Detect which cell encompasses the target text, then output its [X, Y] center coordinate. 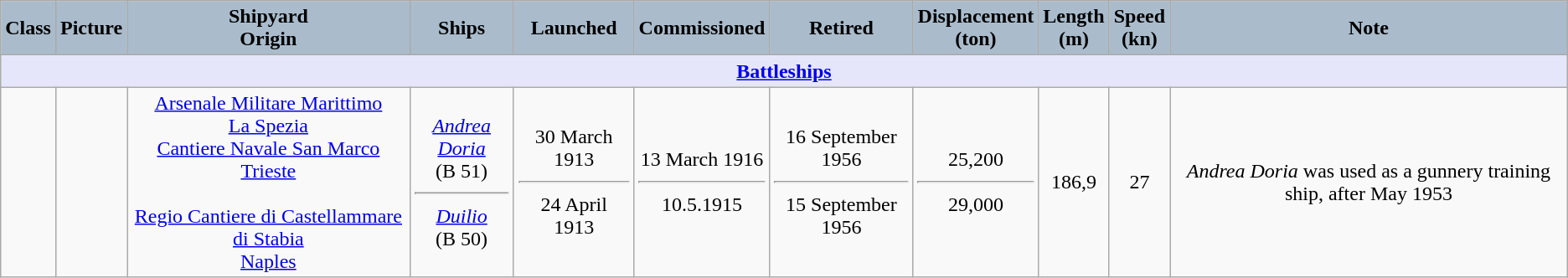
30 March 191324 April 1913 [574, 183]
Battleships [784, 71]
Commissioned [702, 28]
Note [1369, 28]
Length(m) [1074, 28]
ShipyardOrigin [268, 28]
Ships [462, 28]
186,9 [1074, 183]
Andrea Doria(B 51)Duilio(B 50) [462, 183]
Launched [574, 28]
13 March 191610.5.1915 [702, 183]
25,20029,000 [976, 183]
Speed(kn) [1139, 28]
Picture [90, 28]
27 [1139, 183]
16 September 195615 September 1956 [841, 183]
Andrea Doria was used as a gunnery training ship, after May 1953 [1369, 183]
Class [28, 28]
Retired [841, 28]
Arsenale Militare MarittimoLa SpeziaCantiere Navale San MarcoTriesteRegio Cantiere di Castellammare di StabiaNaples [268, 183]
Displacement(ton) [976, 28]
